Pinpoint the cell where the given text exists, returning its (X, Y) midpoint coordinate. 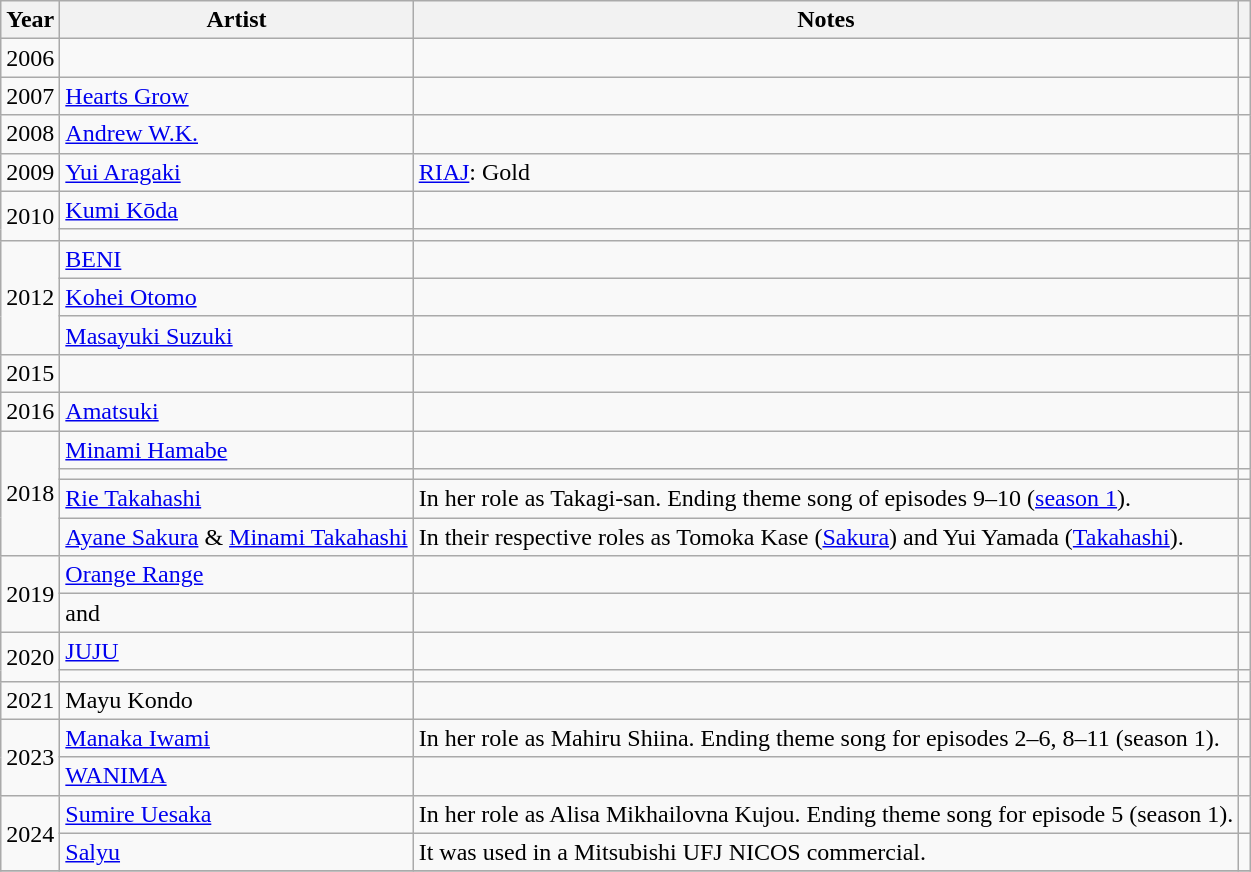
Kumi Kōda (236, 210)
Andrew W.K. (236, 134)
Yui Aragaki (236, 172)
and (236, 613)
Year (30, 20)
2015 (30, 373)
2018 (30, 492)
Amatsuki (236, 411)
Ayane Sakura & Minami Takahashi (236, 537)
Notes (826, 20)
Rie Takahashi (236, 499)
Orange Range (236, 575)
Artist (236, 20)
2007 (30, 96)
2012 (30, 297)
Masayuki Suzuki (236, 335)
2021 (30, 700)
Salyu (236, 852)
Sumire Uesaka (236, 814)
JUJU (236, 651)
In their respective roles as Tomoka Kase (Sakura) and Yui Yamada (Takahashi). (826, 537)
Manaka Iwami (236, 738)
Mayu Kondo (236, 700)
Kohei Otomo (236, 297)
2020 (30, 656)
In her role as Alisa Mikhailovna Kujou. Ending theme song for episode 5 (season 1). (826, 814)
2019 (30, 594)
2016 (30, 411)
2023 (30, 757)
It was used in a Mitsubishi UFJ NICOS commercial. (826, 852)
2009 (30, 172)
RIAJ: Gold (826, 172)
Minami Hamabe (236, 449)
2010 (30, 216)
BENI (236, 259)
In her role as Mahiru Shiina. Ending theme song for episodes 2–6, 8–11 (season 1). (826, 738)
WANIMA (236, 776)
In her role as Takagi-san. Ending theme song of episodes 9–10 (season 1). (826, 499)
Hearts Grow (236, 96)
2024 (30, 833)
2008 (30, 134)
2006 (30, 58)
